Scan for the cell matching the given text and deliver its (X, Y) coordinate at center. 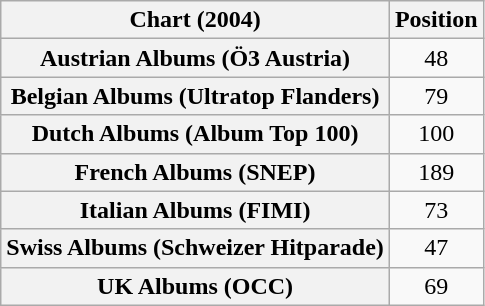
Belgian Albums (Ultratop Flanders) (196, 96)
Chart (2004) (196, 20)
47 (436, 248)
Austrian Albums (Ö3 Austria) (196, 58)
73 (436, 210)
Dutch Albums (Album Top 100) (196, 134)
French Albums (SNEP) (196, 172)
Italian Albums (FIMI) (196, 210)
100 (436, 134)
69 (436, 286)
79 (436, 96)
48 (436, 58)
UK Albums (OCC) (196, 286)
189 (436, 172)
Position (436, 20)
Swiss Albums (Schweizer Hitparade) (196, 248)
